Identify which cell holds the provided text, then report its [X, Y] central coordinate. 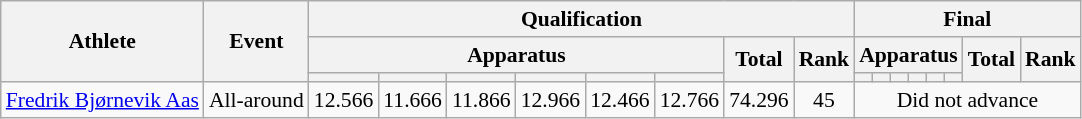
11.866 [482, 101]
Qualification [582, 19]
Final [967, 19]
45 [824, 101]
11.666 [412, 101]
12.466 [620, 101]
Event [256, 42]
12.966 [550, 101]
Athlete [102, 42]
Fredrik Bjørnevik Aas [102, 101]
12.766 [690, 101]
74.296 [758, 101]
12.566 [344, 101]
All-around [256, 101]
Did not advance [967, 101]
